Provide the [X, Y] coordinate of the cell's center where the given text is located.  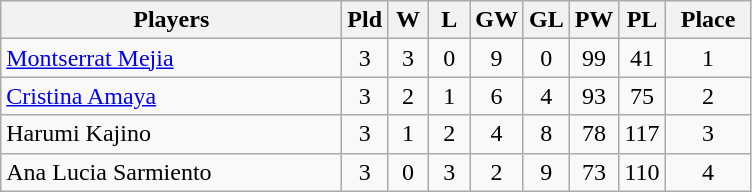
Pld [365, 20]
Harumi Kajino [172, 134]
117 [642, 134]
41 [642, 58]
73 [594, 172]
Place [708, 20]
78 [594, 134]
99 [594, 58]
Cristina Amaya [172, 96]
GL [546, 20]
W [408, 20]
PL [642, 20]
L [450, 20]
Montserrat Mejia [172, 58]
75 [642, 96]
93 [594, 96]
PW [594, 20]
GW [497, 20]
Ana Lucia Sarmiento [172, 172]
8 [546, 134]
110 [642, 172]
6 [497, 96]
Players [172, 20]
